Locate the cell with the specified text and output its (X, Y) center coordinate. 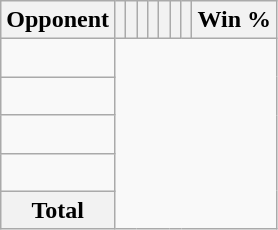
Win % (234, 20)
Total (58, 210)
Opponent (58, 20)
